Return [X, Y] of the center of cell containing provided text 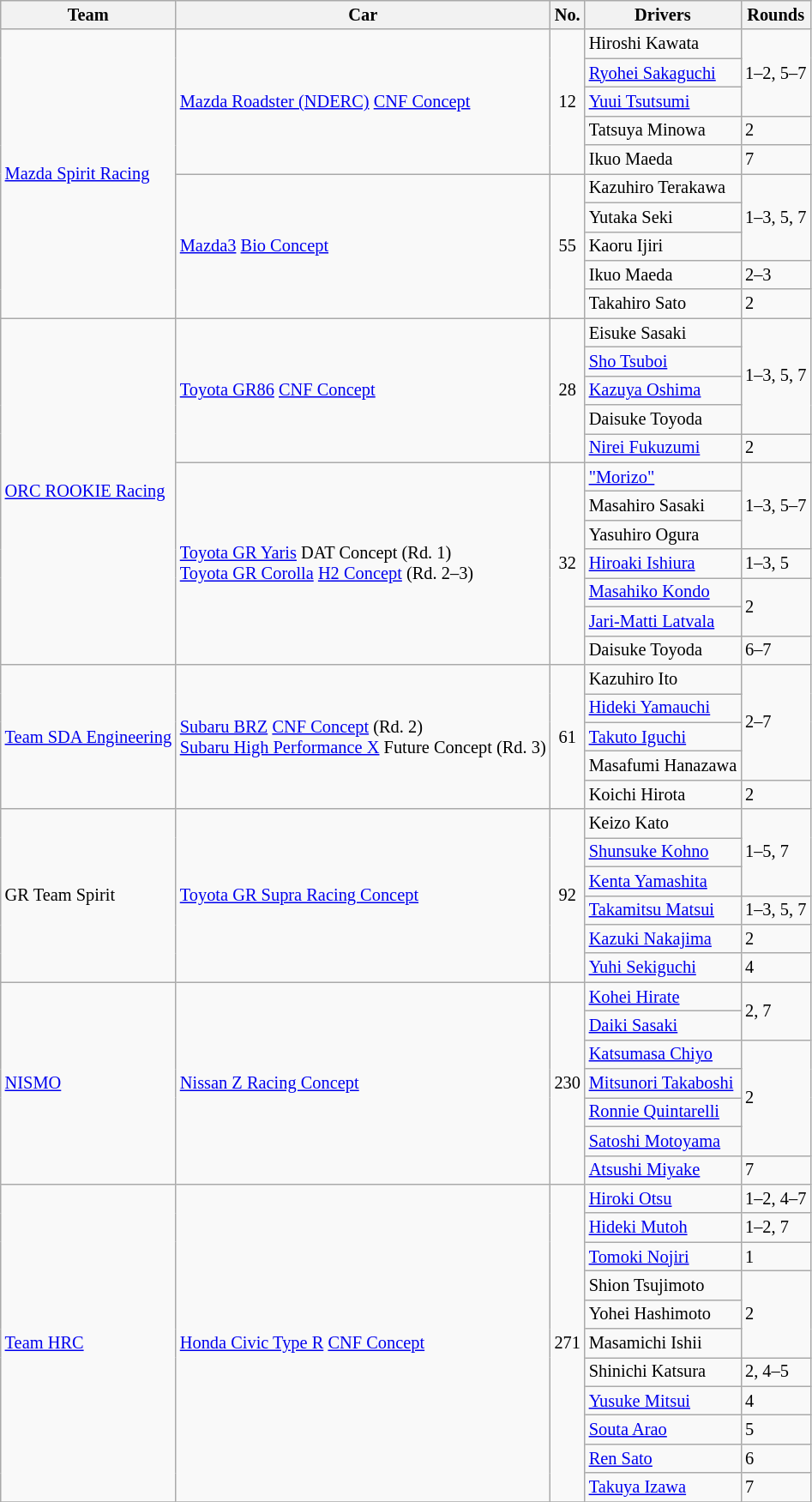
6–7 [775, 650]
1–2, 7 [775, 1228]
32 [568, 564]
Takuto Iguchi [663, 737]
Kazuhiro Terakawa [663, 188]
ORC ROOKIE Racing [88, 492]
Masamichi Ishii [663, 1343]
Nirei Fukuzumi [663, 448]
Sho Tsuboi [663, 361]
Atsushi Miyake [663, 1170]
Ronnie Quintarelli [663, 1112]
1–2, 4–7 [775, 1198]
Hiroshi Kawata [663, 44]
Takamitsu Matsui [663, 910]
Nissan Z Racing Concept [364, 1083]
Hideki Yamauchi [663, 708]
Yuhi Sekiguchi [663, 968]
Hiroki Otsu [663, 1198]
1–5, 7 [775, 853]
1–3, 5–7 [775, 506]
Jari-Matti Latvala [663, 621]
Yohei Hashimoto [663, 1314]
Yuui Tsutsumi [663, 101]
Shunsuke Kohno [663, 852]
Kazuya Oshima [663, 390]
No. [568, 15]
Subaru BRZ CNF Concept (Rd. 2)Subaru High Performance X Future Concept (Rd. 3) [364, 736]
Ryohei Sakaguchi [663, 73]
92 [568, 896]
Mazda3 Bio Concept [364, 245]
1–2, 5–7 [775, 72]
Toyota GR Supra Racing Concept [364, 896]
Yutaka Seki [663, 217]
Satoshi Motoyama [663, 1141]
2–7 [775, 722]
Kaoru Ijiri [663, 246]
2–3 [775, 274]
NISMO [88, 1083]
Koichi Hirota [663, 794]
Katsumasa Chiyo [663, 1054]
271 [568, 1342]
Daiki Sasaki [663, 1025]
Takuya Izawa [663, 1487]
2, 4–5 [775, 1372]
Kazuhiro Ito [663, 679]
Hiroaki Ishiura [663, 564]
Mitsunori Takaboshi [663, 1083]
Shinichi Katsura [663, 1372]
Takahiro Sato [663, 304]
Toyota GR Yaris DAT Concept (Rd. 1)Toyota GR Corolla H2 Concept (Rd. 2–3) [364, 564]
Ren Sato [663, 1458]
GR Team Spirit [88, 896]
Kohei Hirate [663, 997]
Drivers [663, 15]
Masafumi Hanazawa [663, 765]
Team SDA Engineering [88, 736]
"Morizo" [663, 477]
Mazda Roadster (NDERC) CNF Concept [364, 101]
Shion Tsujimoto [663, 1285]
Masahiko Kondo [663, 592]
Tomoki Nojiri [663, 1257]
Souta Arao [663, 1430]
Kazuki Nakajima [663, 938]
5 [775, 1430]
Yasuhiro Ogura [663, 534]
Rounds [775, 15]
230 [568, 1083]
Yusuke Mitsui [663, 1401]
Masahiro Sasaki [663, 505]
Keizo Kato [663, 823]
Team [88, 15]
2, 7 [775, 1010]
Tatsuya Minowa [663, 130]
55 [568, 245]
Car [364, 15]
Mazda Spirit Racing [88, 173]
1–3, 5 [775, 564]
12 [568, 101]
Eisuke Sasaki [663, 333]
1 [775, 1257]
Toyota GR86 CNF Concept [364, 390]
61 [568, 736]
Honda Civic Type R CNF Concept [364, 1342]
Hideki Mutoh [663, 1228]
6 [775, 1458]
Team HRC [88, 1342]
Kenta Yamashita [663, 881]
28 [568, 390]
